Scan for the cell matching the given text and deliver its [X, Y] coordinate at center. 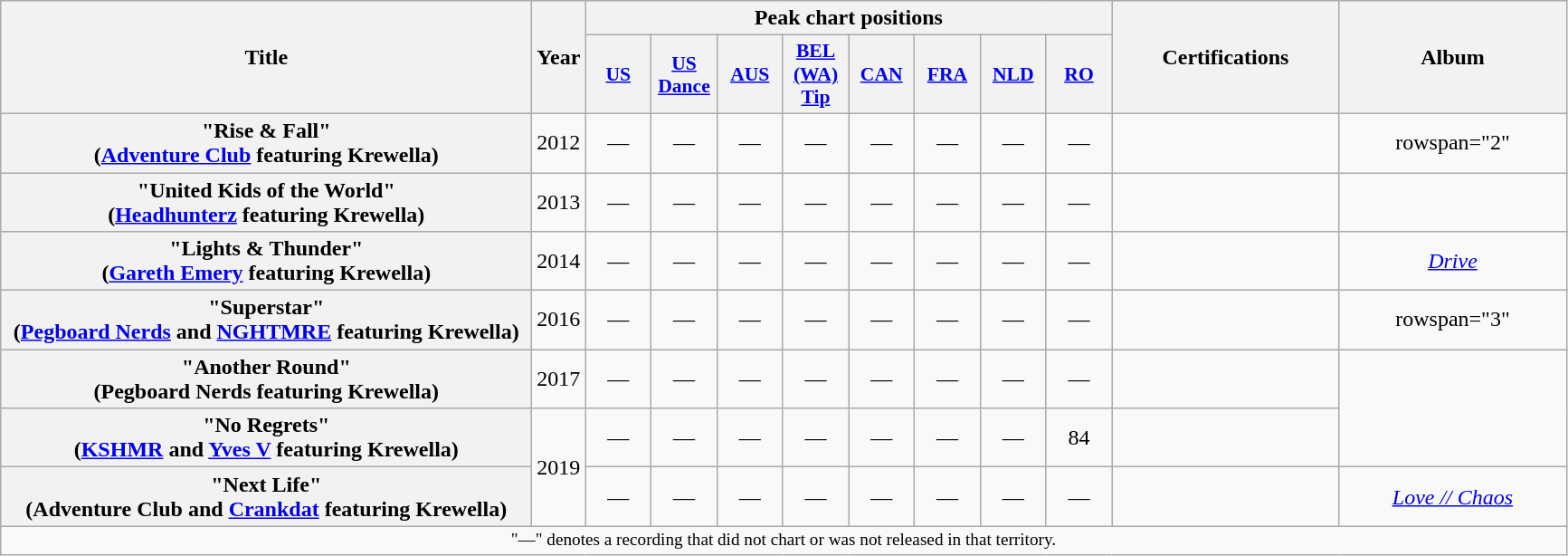
84 [1079, 438]
2014 [559, 261]
2016 [559, 321]
rowspan="3" [1453, 321]
BEL(WA)Tip [816, 74]
AUS [749, 74]
Album [1453, 58]
FRA [948, 74]
Love // Chaos [1453, 496]
"Superstar"(Pegboard Nerds and NGHTMRE featuring Krewella) [266, 321]
Year [559, 58]
2019 [559, 467]
"Lights & Thunder" (Gareth Emery featuring Krewella) [266, 261]
Drive [1453, 261]
rowspan="2" [1453, 143]
CAN [881, 74]
"Rise & Fall"(Adventure Club featuring Krewella) [266, 143]
"—" denotes a recording that did not chart or was not released in that territory. [784, 541]
US [619, 74]
Title [266, 58]
2017 [559, 379]
US Dance [684, 74]
RO [1079, 74]
Certifications [1225, 58]
2013 [559, 201]
"United Kids of the World"(Headhunterz featuring Krewella) [266, 201]
"Another Round"(Pegboard Nerds featuring Krewella) [266, 379]
"Next Life" (Adventure Club and Crankdat featuring Krewella) [266, 496]
Peak chart positions [849, 18]
"No Regrets" (KSHMR and Yves V featuring Krewella) [266, 438]
2012 [559, 143]
NLD [1013, 74]
